Extract the [X, Y] coordinate from the center of the cell holding the provided text.  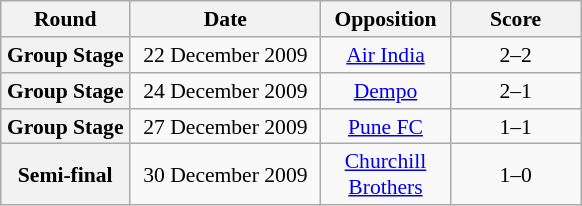
24 December 2009 [225, 91]
Round [65, 19]
2–1 [516, 91]
Dempo [385, 91]
27 December 2009 [225, 126]
Churchill Brothers [385, 174]
30 December 2009 [225, 174]
1–1 [516, 126]
22 December 2009 [225, 55]
Pune FC [385, 126]
Air India [385, 55]
Opposition [385, 19]
Score [516, 19]
1–0 [516, 174]
2–2 [516, 55]
Semi-final [65, 174]
Date [225, 19]
